Detect which cell encompasses the target text, then output its [X, Y] center coordinate. 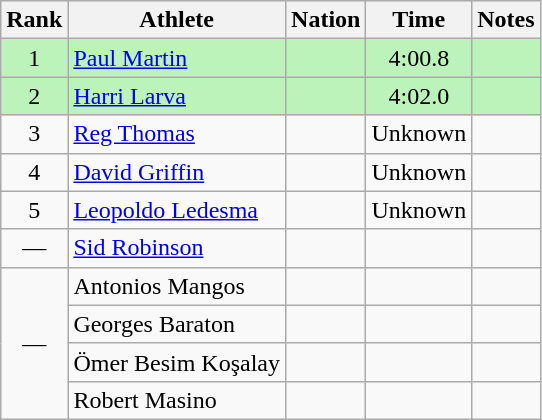
Athlete [177, 20]
Nation [326, 20]
4:02.0 [419, 96]
Leopoldo Ledesma [177, 210]
Harri Larva [177, 96]
4 [34, 172]
David Griffin [177, 172]
2 [34, 96]
Robert Masino [177, 400]
Sid Robinson [177, 248]
Antonios Mangos [177, 286]
3 [34, 134]
Paul Martin [177, 58]
Time [419, 20]
5 [34, 210]
Reg Thomas [177, 134]
4:00.8 [419, 58]
Notes [506, 20]
Ömer Besim Koşalay [177, 362]
Georges Baraton [177, 324]
1 [34, 58]
Rank [34, 20]
